Identify which cell holds the provided text, then report its [X, Y] central coordinate. 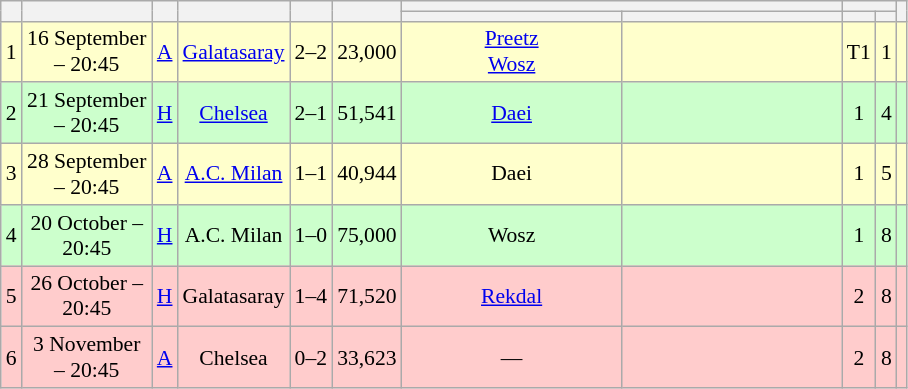
Rekdal [512, 296]
3 [12, 174]
75,000 [366, 236]
26 October – 20:45 [87, 296]
Preetz Wosz [512, 52]
1–0 [312, 236]
23,000 [366, 52]
3 November – 20:45 [87, 358]
— [512, 358]
2–2 [312, 52]
71,520 [366, 296]
28 September – 20:45 [87, 174]
T1 [859, 52]
33,623 [366, 358]
51,541 [366, 114]
0–2 [312, 358]
21 September – 20:45 [87, 114]
6 [12, 358]
Wosz [512, 236]
16 September – 20:45 [87, 52]
1–4 [312, 296]
2–1 [312, 114]
1–1 [312, 174]
20 October – 20:45 [87, 236]
40,944 [366, 174]
